Find where the given text appears and provide that cell's center as (x, y) coordinate. 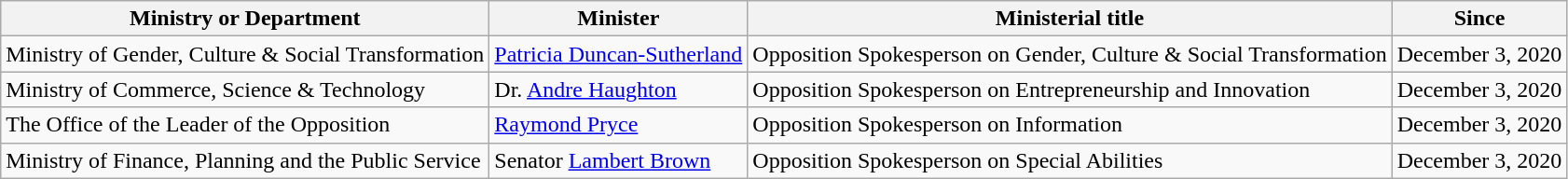
Ministry of Commerce, Science & Technology (245, 89)
Ministry of Finance, Planning and the Public Service (245, 160)
Opposition Spokesperson on Gender, Culture & Social Transformation (1070, 54)
Opposition Spokesperson on Entrepreneurship and Innovation (1070, 89)
Opposition Spokesperson on Information (1070, 125)
Dr. Andre Haughton (619, 89)
Ministry or Department (245, 19)
Ministry of Gender, Culture & Social Transformation (245, 54)
Since (1479, 19)
Opposition Spokesperson on Special Abilities (1070, 160)
Raymond Pryce (619, 125)
Ministerial title (1070, 19)
Senator Lambert Brown (619, 160)
Minister (619, 19)
The Office of the Leader of the Opposition (245, 125)
Patricia Duncan-Sutherland (619, 54)
